For the text-containing cell, return its midpoint in (x, y) coordinate format. 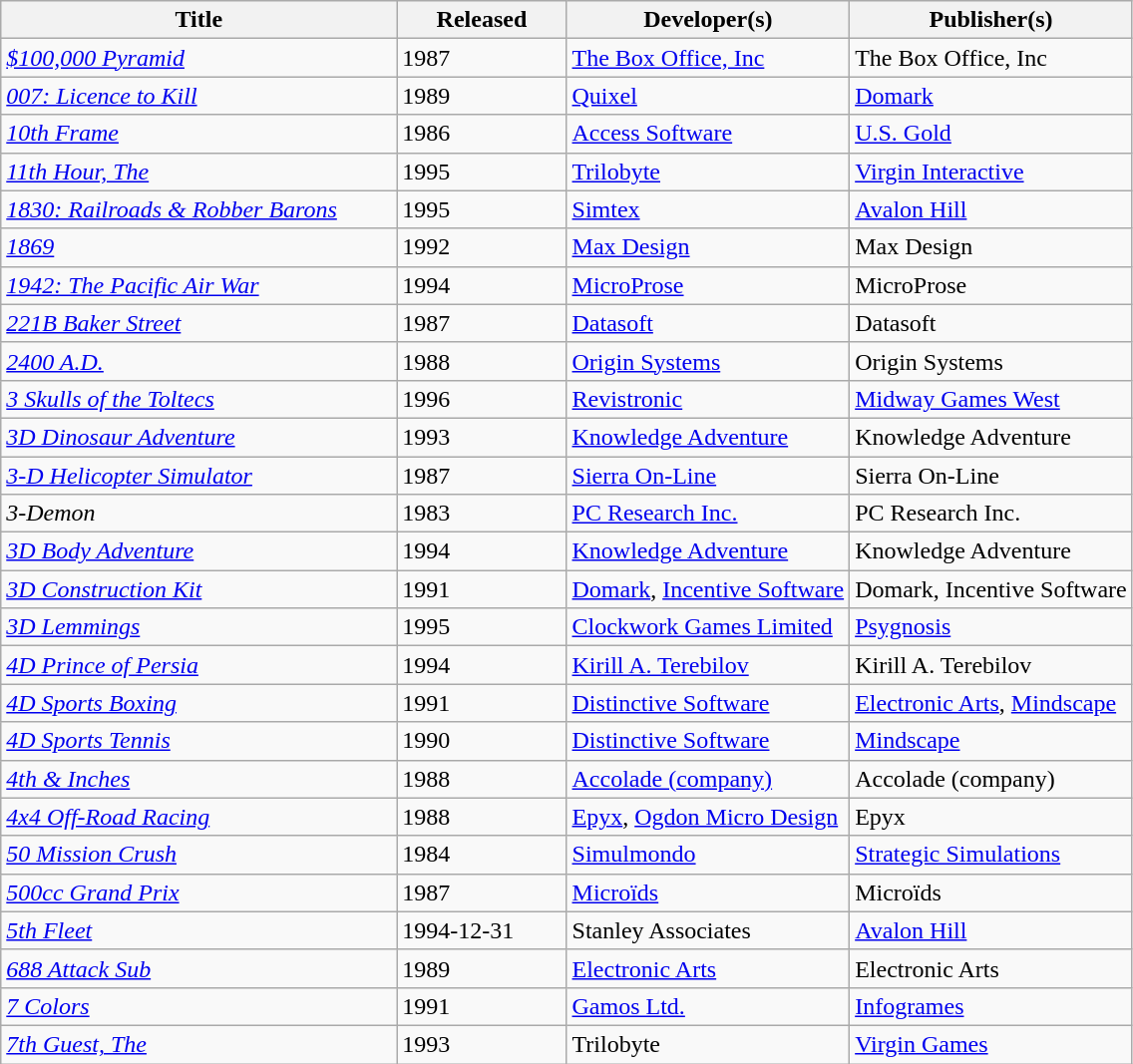
4D Sports Tennis (199, 741)
1992 (482, 247)
1983 (482, 514)
3-Demon (199, 514)
Domark (991, 96)
5th Fleet (199, 930)
Revistronic (708, 399)
Virgin Games (991, 1044)
Epyx (991, 817)
1942: The Pacific Air War (199, 285)
1984 (482, 855)
500cc Grand Prix (199, 892)
221B Baker Street (199, 323)
2400 A.D. (199, 361)
7 Colors (199, 1006)
1830: Railroads & Robber Barons (199, 209)
10th Frame (199, 134)
Publisher(s) (991, 20)
Psygnosis (991, 627)
Simulmondo (708, 855)
3D Dinosaur Adventure (199, 437)
1994-12-31 (482, 930)
4D Prince of Persia (199, 665)
U.S. Gold (991, 134)
3D Lemmings (199, 627)
50 Mission Crush (199, 855)
Title (199, 20)
Gamos Ltd. (708, 1006)
Strategic Simulations (991, 855)
3D Body Adventure (199, 551)
Virgin Interactive (991, 172)
1990 (482, 741)
4x4 Off-Road Racing (199, 817)
Access Software (708, 134)
Stanley Associates (708, 930)
Electronic Arts, Mindscape (991, 703)
688 Attack Sub (199, 968)
$100,000 Pyramid (199, 58)
Developer(s) (708, 20)
007: Licence to Kill (199, 96)
4D Sports Boxing (199, 703)
Simtex (708, 209)
4th & Inches (199, 779)
Clockwork Games Limited (708, 627)
7th Guest, The (199, 1044)
Midway Games West (991, 399)
1986 (482, 134)
3-D Helicopter Simulator (199, 476)
3 Skulls of the Toltecs (199, 399)
11th Hour, The (199, 172)
Released (482, 20)
1869 (199, 247)
Quixel (708, 96)
1996 (482, 399)
Infogrames (991, 1006)
Epyx, Ogdon Micro Design (708, 817)
Mindscape (991, 741)
3D Construction Kit (199, 589)
